Detect which cell encompasses the target text, then output its [X, Y] center coordinate. 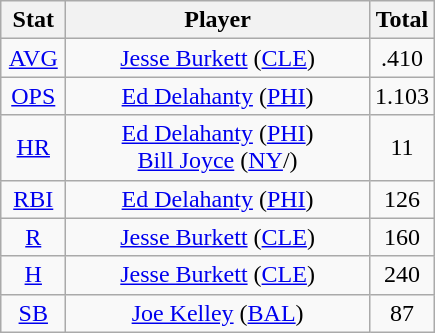
R [34, 237]
OPS [34, 96]
SB [34, 313]
RBI [34, 199]
11 [402, 148]
Ed Delahanty (PHI)Bill Joyce (NY/) [218, 148]
H [34, 275]
Stat [34, 20]
Joe Kelley (BAL) [218, 313]
Total [402, 20]
AVG [34, 58]
160 [402, 237]
1.103 [402, 96]
Player [218, 20]
87 [402, 313]
.410 [402, 58]
240 [402, 275]
HR [34, 148]
126 [402, 199]
